Determine the (x, y) coordinate at the center of the cell enclosing the given text.  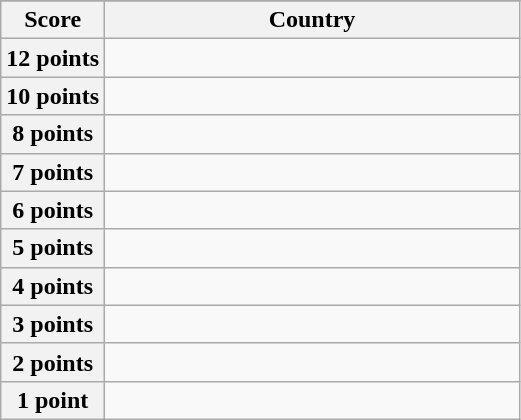
5 points (53, 248)
Score (53, 20)
4 points (53, 286)
8 points (53, 134)
Country (312, 20)
1 point (53, 400)
2 points (53, 362)
10 points (53, 96)
3 points (53, 324)
12 points (53, 58)
6 points (53, 210)
7 points (53, 172)
